Return (X, Y) of the center of cell containing provided text 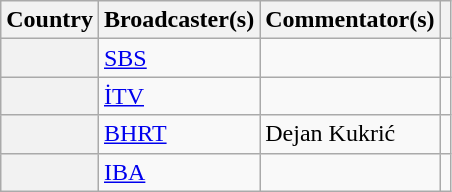
SBS (178, 58)
İTV (178, 96)
BHRT (178, 134)
IBA (178, 172)
Dejan Kukrić (350, 134)
Commentator(s) (350, 20)
Broadcaster(s) (178, 20)
Country (50, 20)
